Detect which cell encompasses the target text, then output its (x, y) center coordinate. 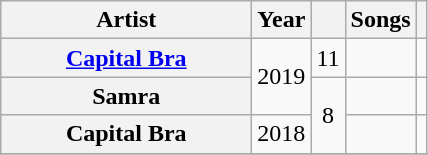
Artist (126, 20)
Songs (380, 20)
Year (282, 20)
8 (328, 115)
11 (328, 58)
Samra (126, 96)
2018 (282, 134)
2019 (282, 77)
